For the text-containing cell, return its midpoint in (x, y) coordinate format. 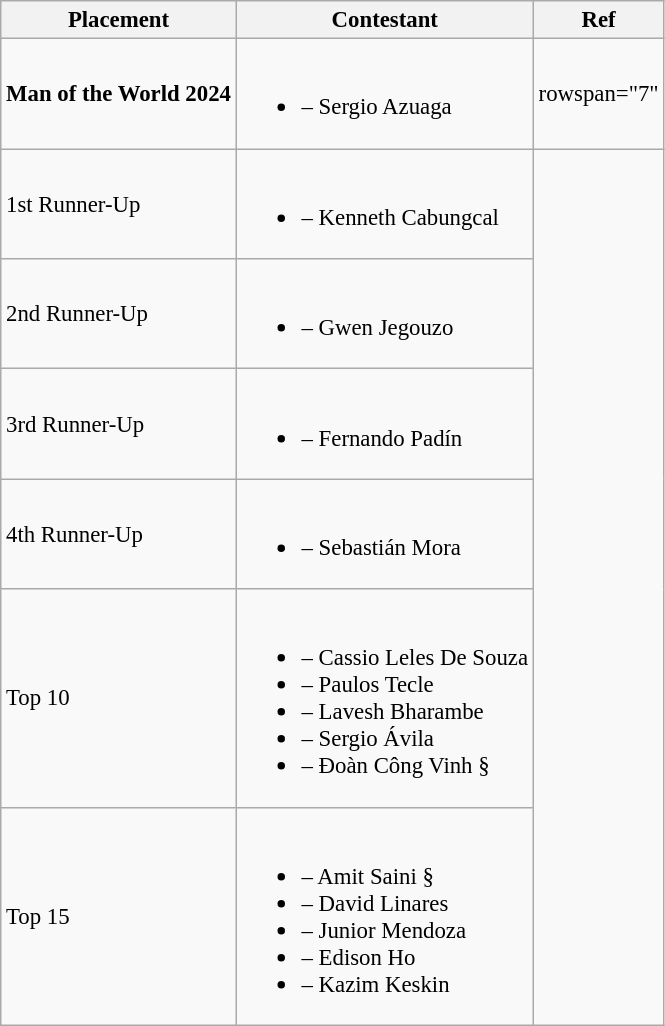
– Sergio Azuaga (384, 94)
Man of the World 2024 (118, 94)
– Sebastián Mora (384, 534)
1st Runner-Up (118, 204)
– Fernando Padín (384, 424)
4th Runner-Up (118, 534)
3rd Runner-Up (118, 424)
– Cassio Leles De Souza – Paulos Tecle – Lavesh Bharambe – Sergio Ávila – Đoàn Công Vinh § (384, 698)
Contestant (384, 20)
2nd Runner-Up (118, 314)
– Kenneth Cabungcal (384, 204)
Placement (118, 20)
Top 10 (118, 698)
Top 15 (118, 916)
rowspan="7" (598, 94)
Ref (598, 20)
– Gwen Jegouzo (384, 314)
– Amit Saini § – David Linares – Junior Mendoza – Edison Ho – Kazim Keskin (384, 916)
